Pinpoint the cell where the given text exists, returning its (X, Y) midpoint coordinate. 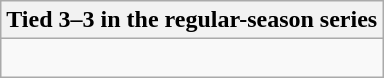
Tied 3–3 in the regular-season series (192, 20)
